Search for the cell housing the specified text and yield its (X, Y) center coordinate. 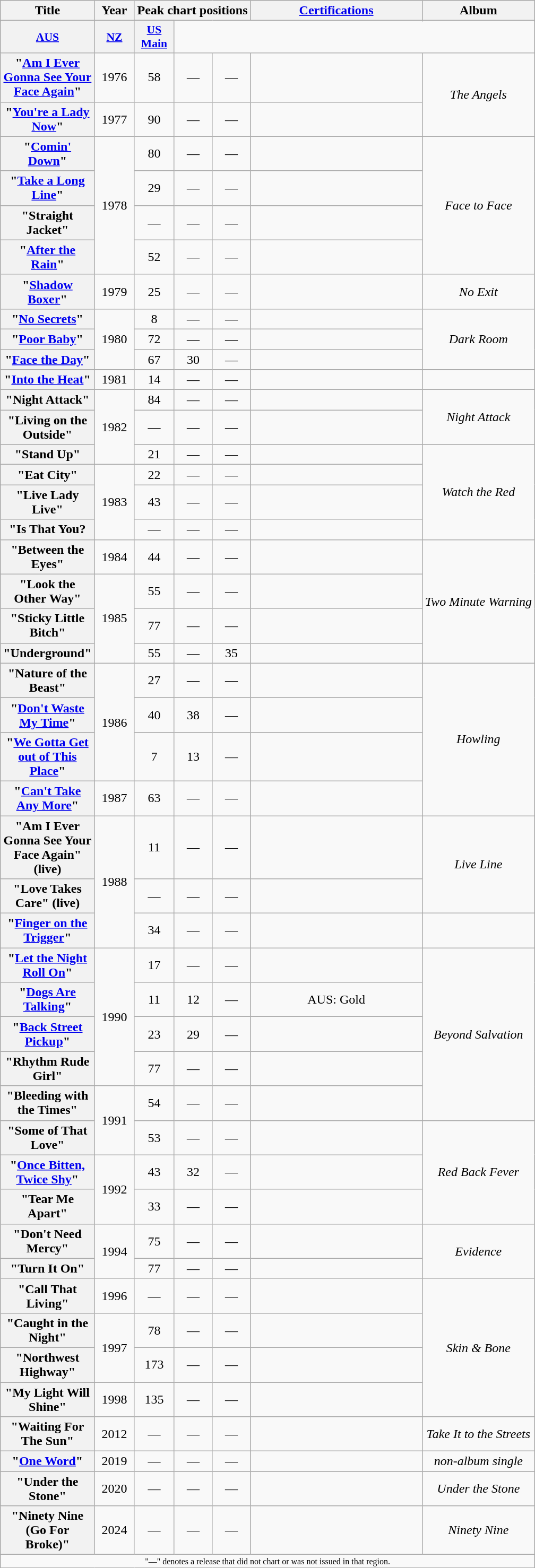
21 (154, 455)
"Am I Ever Gonna See Your Face Again" (48, 77)
Ninety Nine (478, 1530)
"Ninety Nine (Go For Broke)" (48, 1530)
80 (154, 154)
"Rhythm Rude Girl" (48, 1068)
"Stand Up" (48, 455)
"Once Bitten, Twice Shy" (48, 1172)
1978 (115, 205)
"Let the Night Roll On" (48, 965)
13 (193, 756)
1981 (115, 380)
"Poor Baby" (48, 339)
72 (154, 339)
NZ (115, 37)
Face to Face (478, 205)
34 (154, 930)
The Angels (478, 94)
Howling (478, 739)
"Tear Me Apart" (48, 1206)
1983 (115, 502)
2024 (115, 1530)
Peak chart positions (192, 11)
33 (154, 1206)
"Can't Take Any More" (48, 798)
Title (48, 11)
27 (154, 680)
54 (154, 1103)
Night Attack (478, 417)
1985 (115, 619)
"Straight Jacket" (48, 223)
"Dogs Are Talking" (48, 999)
"My Light Will Shine" (48, 1399)
84 (154, 400)
1997 (115, 1347)
Take It to the Streets (478, 1434)
2020 (115, 1488)
1980 (115, 339)
1977 (115, 119)
2019 (115, 1461)
1994 (115, 1251)
"Living on the Outside" (48, 428)
38 (193, 715)
"Turn It On" (48, 1268)
"Am I Ever Gonna See Your Face Again" (live) (48, 848)
1988 (115, 882)
30 (193, 359)
"One Word" (48, 1461)
"You're a Lady Now" (48, 119)
Year (115, 11)
44 (154, 557)
Two Minute Warning (478, 602)
1984 (115, 557)
"Face the Day" (48, 359)
1998 (115, 1399)
58 (154, 77)
"Under the Stone" (48, 1488)
"Between the Eyes" (48, 557)
"Into the Heat" (48, 380)
17 (154, 965)
"After the Rain" (48, 257)
1991 (115, 1120)
1987 (115, 798)
"Bleeding with the Times" (48, 1103)
"Back Street Pickup" (48, 1034)
Under the Stone (478, 1488)
"Northwest Highway" (48, 1364)
"Nature of the Beast" (48, 680)
173 (154, 1364)
1992 (115, 1189)
"Live Lady Live" (48, 502)
"Underground" (48, 653)
non-album single (478, 1461)
"Look the Other Way" (48, 591)
78 (154, 1330)
52 (154, 257)
"We Gotta Get out of This Place" (48, 756)
"—" denotes a release that did not chart or was not issued in that region. (267, 1561)
32 (193, 1172)
23 (154, 1034)
Certifications (336, 11)
Evidence (478, 1251)
8 (154, 319)
"Love Takes Care" (live) (48, 896)
"Don't Need Mercy" (48, 1241)
"Some of That Love" (48, 1137)
25 (154, 292)
1986 (115, 722)
"Comin' Down" (48, 154)
22 (154, 475)
1982 (115, 428)
14 (154, 380)
AUS (48, 37)
"Take a Long Line" (48, 188)
2012 (115, 1434)
90 (154, 119)
1979 (115, 292)
12 (193, 999)
Beyond Salvation (478, 1034)
"Night Attack" (48, 400)
Live Line (478, 865)
67 (154, 359)
"Don't Waste My Time" (48, 715)
AUS: Gold (336, 999)
"Finger on the Trigger" (48, 930)
"Waiting For The Sun" (48, 1434)
No Exit (478, 292)
1990 (115, 1017)
63 (154, 798)
"Caught in the Night" (48, 1330)
Red Back Fever (478, 1172)
1976 (115, 77)
1996 (115, 1295)
Dark Room (478, 339)
75 (154, 1241)
7 (154, 756)
USMain (154, 37)
Skin & Bone (478, 1347)
"Eat City" (48, 475)
53 (154, 1137)
35 (231, 653)
"Shadow Boxer" (48, 292)
135 (154, 1399)
40 (154, 715)
"Call That Living" (48, 1295)
Watch the Red (478, 492)
"No Secrets" (48, 319)
Album (478, 11)
"Is That You? (48, 529)
"Sticky Little Bitch" (48, 626)
